Find where the given text appears and provide that cell's center as (x, y) coordinate. 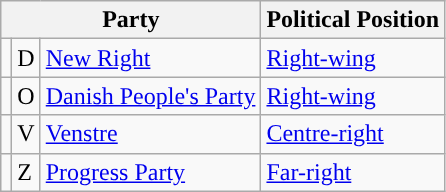
Far-right (353, 172)
Party (131, 20)
Political Position (353, 20)
New Right (150, 58)
Z (26, 172)
Centre-right (353, 134)
Danish People's Party (150, 96)
V (26, 134)
D (26, 58)
Venstre (150, 134)
O (26, 96)
Progress Party (150, 172)
